Output the [X, Y] coordinate of the center of the cell containing the given text.  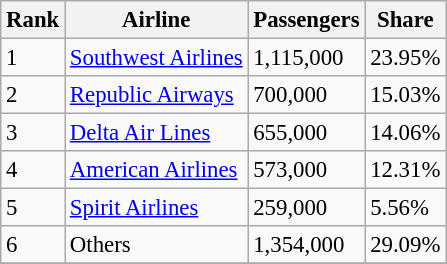
12.31% [406, 170]
259,000 [306, 208]
Republic Airways [156, 95]
3 [33, 133]
15.03% [406, 95]
700,000 [306, 95]
Others [156, 245]
Rank [33, 20]
655,000 [306, 133]
5 [33, 208]
Southwest Airlines [156, 58]
5.56% [406, 208]
1 [33, 58]
American Airlines [156, 170]
573,000 [306, 170]
Passengers [306, 20]
1,115,000 [306, 58]
23.95% [406, 58]
Delta Air Lines [156, 133]
1,354,000 [306, 245]
29.09% [406, 245]
Spirit Airlines [156, 208]
4 [33, 170]
Share [406, 20]
Airline [156, 20]
14.06% [406, 133]
6 [33, 245]
2 [33, 95]
